Detect which cell encompasses the target text, then output its (x, y) center coordinate. 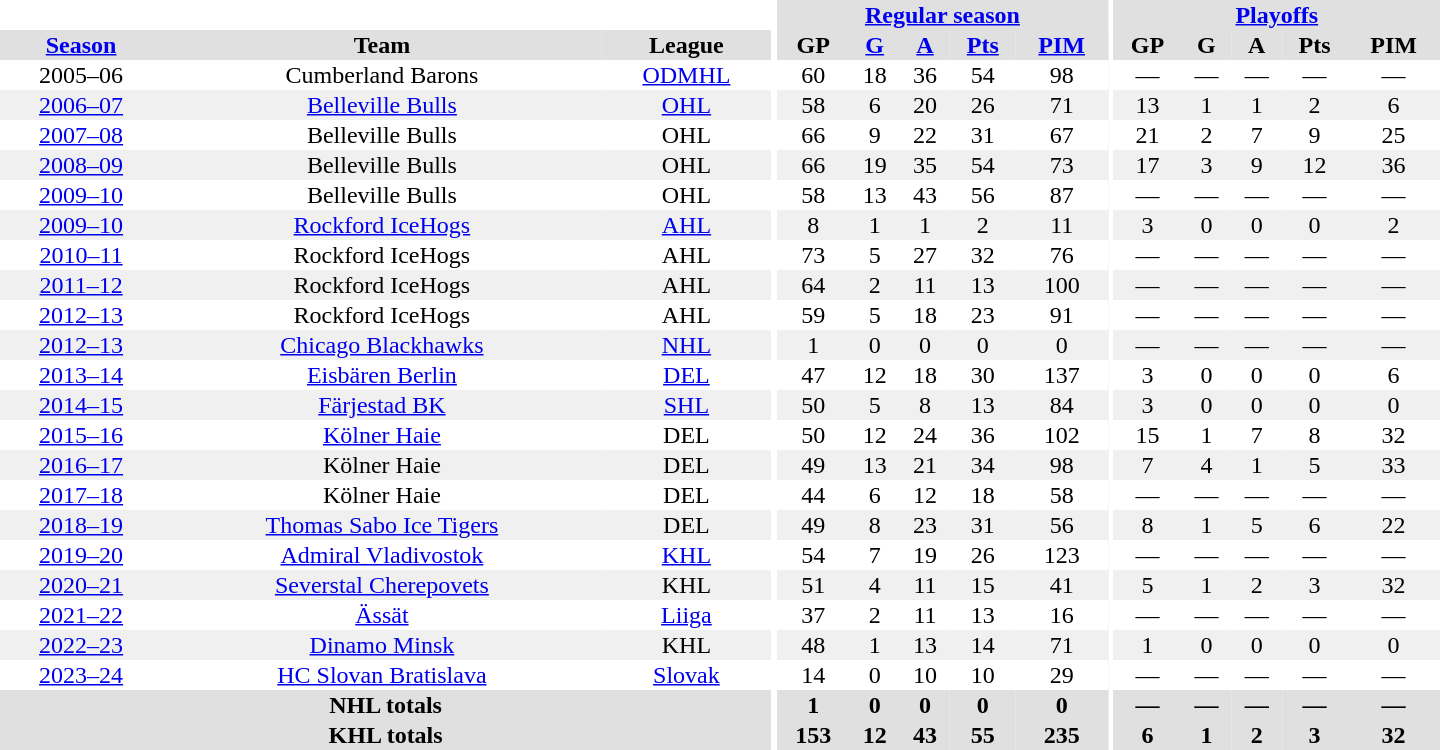
30 (982, 375)
2018–19 (81, 525)
123 (1062, 555)
67 (1062, 135)
44 (814, 495)
Playoffs (1277, 15)
64 (814, 285)
KHL totals (386, 735)
Slovak (687, 675)
48 (814, 645)
ODMHL (687, 75)
51 (814, 585)
16 (1062, 615)
2022–23 (81, 645)
2008–09 (81, 165)
17 (1148, 165)
2020–21 (81, 585)
Färjestad BK (382, 405)
NHL totals (386, 705)
2005–06 (81, 75)
2023–24 (81, 675)
Season (81, 45)
33 (1394, 465)
Dinamo Minsk (382, 645)
NHL (687, 345)
34 (982, 465)
2019–20 (81, 555)
2016–17 (81, 465)
153 (814, 735)
35 (925, 165)
102 (1062, 435)
Liiga (687, 615)
87 (1062, 195)
47 (814, 375)
Chicago Blackhawks (382, 345)
25 (1394, 135)
2014–15 (81, 405)
59 (814, 315)
Team (382, 45)
SHL (687, 405)
Thomas Sabo Ice Tigers (382, 525)
84 (1062, 405)
HC Slovan Bratislava (382, 675)
2015–16 (81, 435)
Eisbären Berlin (382, 375)
2011–12 (81, 285)
2006–07 (81, 105)
2007–08 (81, 135)
27 (925, 255)
41 (1062, 585)
Regular season (942, 15)
24 (925, 435)
55 (982, 735)
2021–22 (81, 615)
Cumberland Barons (382, 75)
37 (814, 615)
Ässät (382, 615)
76 (1062, 255)
Admiral Vladivostok (382, 555)
137 (1062, 375)
League (687, 45)
235 (1062, 735)
91 (1062, 315)
2013–14 (81, 375)
Severstal Cherepovets (382, 585)
100 (1062, 285)
60 (814, 75)
2010–11 (81, 255)
20 (925, 105)
2017–18 (81, 495)
29 (1062, 675)
